Return (x, y) of the center of cell containing provided text 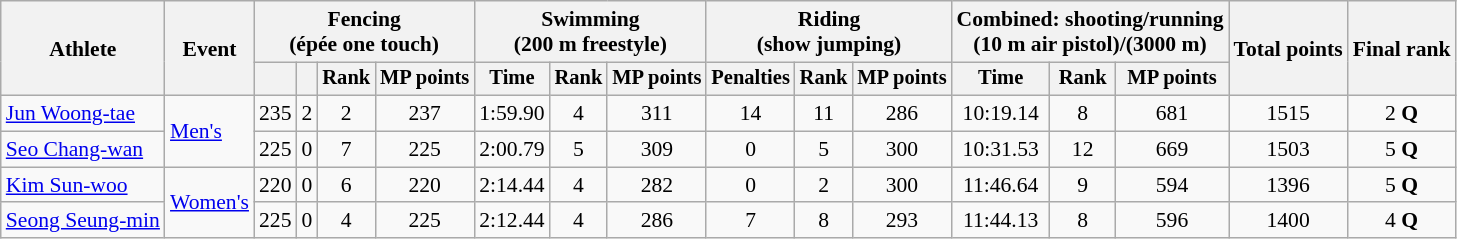
1396 (1288, 185)
2:12.44 (512, 221)
4 Q (1402, 221)
Jun Woong-tae (83, 114)
6 (346, 185)
Event (210, 48)
293 (902, 221)
681 (1172, 114)
Seo Chang-wan (83, 150)
1515 (1288, 114)
Athlete (83, 48)
309 (656, 150)
10:19.14 (1001, 114)
311 (656, 114)
9 (1083, 185)
Men's (210, 132)
Seong Seung-min (83, 221)
11 (824, 114)
11:46.64 (1001, 185)
Fencing(épée one touch) (364, 32)
2:14.44 (512, 185)
Total points (1288, 48)
669 (1172, 150)
1503 (1288, 150)
2:00.79 (512, 150)
11:44.13 (1001, 221)
Women's (210, 202)
Combined: shooting/running(10 m air pistol)/(3000 m) (1090, 32)
Riding(show jumping) (828, 32)
10:31.53 (1001, 150)
1400 (1288, 221)
2 Q (1402, 114)
14 (750, 114)
Kim Sun-woo (83, 185)
596 (1172, 221)
Penalties (750, 79)
235 (276, 114)
594 (1172, 185)
Swimming(200 m freestyle) (590, 32)
12 (1083, 150)
Final rank (1402, 48)
282 (656, 185)
1:59.90 (512, 114)
237 (424, 114)
